Output the (X, Y) coordinate of the center of the cell containing the given text.  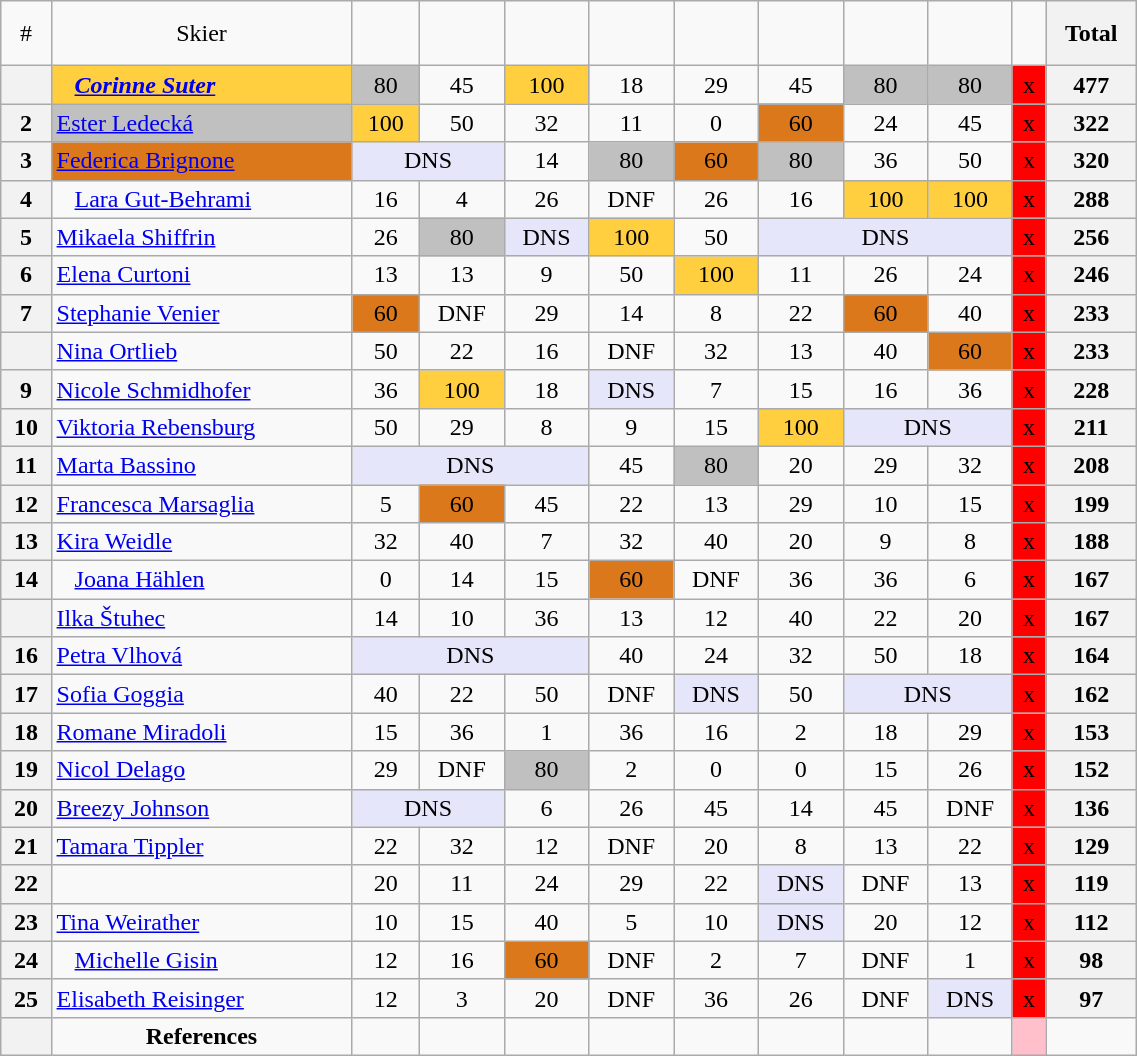
21 (26, 846)
Lara Gut-Behrami (202, 199)
Nicole Schmidhofer (202, 389)
153 (1092, 732)
Viktoria Rebensburg (202, 427)
Francesca Marsaglia (202, 503)
Mikaela Shiffrin (202, 237)
98 (1092, 960)
228 (1092, 389)
Michelle Gisin (202, 960)
Romane Miradoli (202, 732)
246 (1092, 275)
17 (26, 694)
112 (1092, 922)
136 (1092, 808)
Ester Ledecká (202, 123)
Total (1092, 34)
162 (1092, 694)
Marta Bassino (202, 465)
References (202, 1036)
Sofia Goggia (202, 694)
Joana Hählen (202, 580)
Breezy Johnson (202, 808)
322 (1092, 123)
320 (1092, 161)
Petra Vlhová (202, 656)
288 (1092, 199)
119 (1092, 884)
164 (1092, 656)
23 (26, 922)
Nina Ortlieb (202, 351)
25 (26, 998)
477 (1092, 85)
Corinne Suter (202, 85)
129 (1092, 846)
Federica Brignone (202, 161)
Nicol Delago (202, 770)
Skier (202, 34)
Tina Weirather (202, 922)
Kira Weidle (202, 542)
Ilka Štuhec (202, 618)
256 (1092, 237)
152 (1092, 770)
19 (26, 770)
97 (1092, 998)
188 (1092, 542)
208 (1092, 465)
Tamara Tippler (202, 846)
Elena Curtoni (202, 275)
Elisabeth Reisinger (202, 998)
211 (1092, 427)
# (26, 34)
199 (1092, 503)
Stephanie Venier (202, 313)
